Determine the [x, y] coordinate at the center of the cell enclosing the given text.  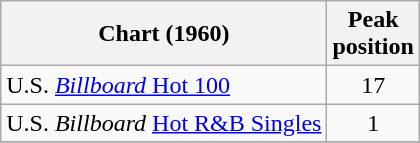
U.S. Billboard Hot R&B Singles [164, 123]
Peakposition [373, 34]
1 [373, 123]
17 [373, 85]
Chart (1960) [164, 34]
U.S. Billboard Hot 100 [164, 85]
